Return [x, y] of the center of cell containing provided text 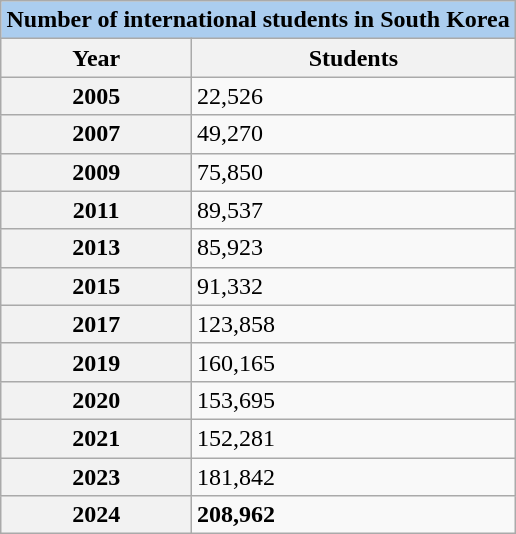
160,165 [353, 362]
2021 [96, 438]
2007 [96, 134]
22,526 [353, 96]
49,270 [353, 134]
Year [96, 58]
Students [353, 58]
2019 [96, 362]
181,842 [353, 477]
152,281 [353, 438]
153,695 [353, 400]
208,962 [353, 515]
89,537 [353, 210]
2011 [96, 210]
2015 [96, 286]
2005 [96, 96]
2017 [96, 324]
2013 [96, 248]
85,923 [353, 248]
2009 [96, 172]
2020 [96, 400]
Number of international students in South Korea [258, 20]
2023 [96, 477]
75,850 [353, 172]
91,332 [353, 286]
123,858 [353, 324]
2024 [96, 515]
